Return (x, y) of the center of cell containing provided text 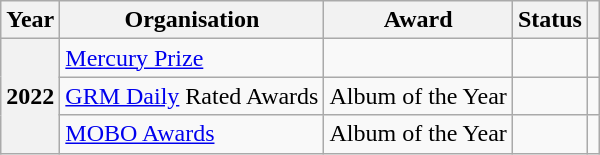
Status (550, 20)
MOBO Awards (192, 134)
Mercury Prize (192, 58)
Year (30, 20)
GRM Daily Rated Awards (192, 96)
Award (418, 20)
2022 (30, 96)
Organisation (192, 20)
